Determine the [x, y] coordinate at the center of the cell enclosing the given text.  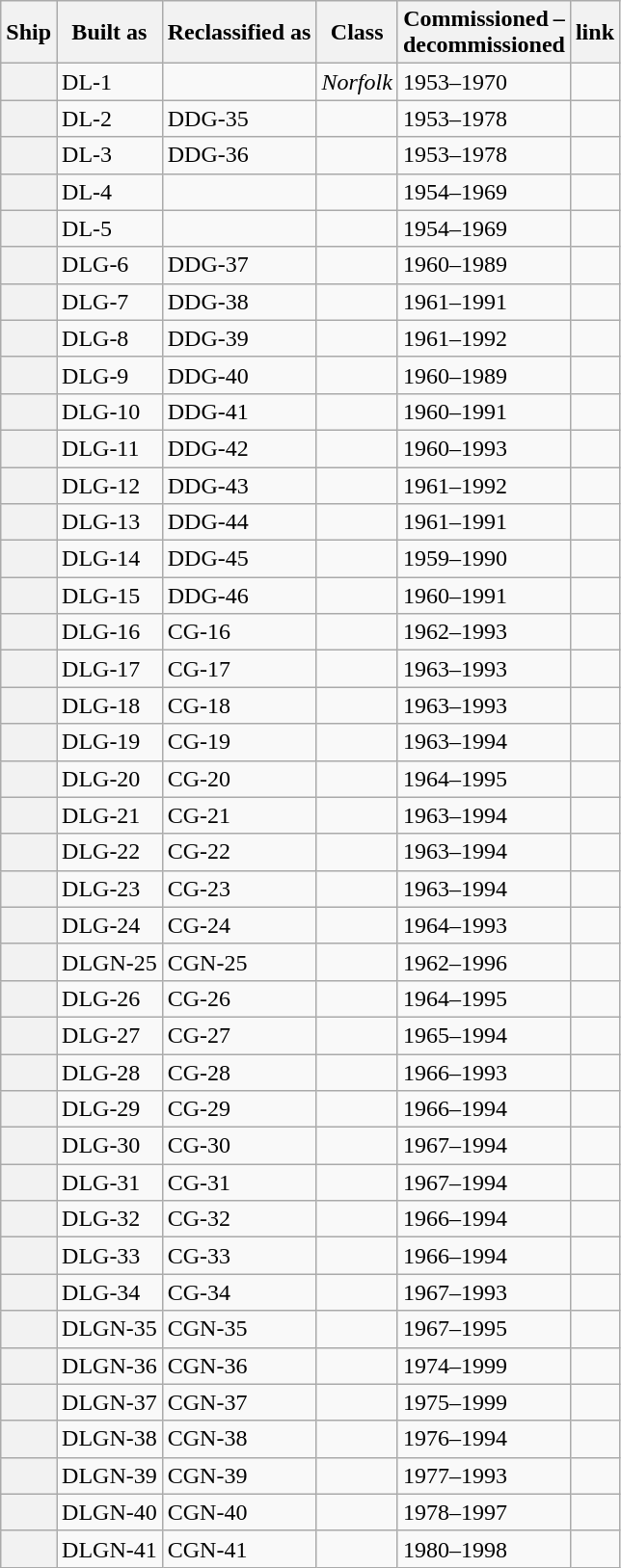
DLG-9 [110, 375]
DLG-14 [110, 559]
DLGN-37 [110, 1402]
DLG-11 [110, 448]
DDG-42 [239, 448]
1975–1999 [484, 1402]
CGN-39 [239, 1475]
Norfolk [357, 82]
DLG-8 [110, 338]
DLGN-25 [110, 962]
1962–1993 [484, 632]
DLGN-36 [110, 1366]
1978–1997 [484, 1512]
CG-22 [239, 852]
Reclassified as [239, 33]
CGN-41 [239, 1549]
DLG-27 [110, 1035]
1964–1993 [484, 925]
1962–1996 [484, 962]
CG-21 [239, 815]
Ship [29, 33]
CGN-35 [239, 1329]
CGN-36 [239, 1366]
DDG-46 [239, 596]
DL-3 [110, 155]
DDG-43 [239, 485]
DDG-38 [239, 302]
DLG-30 [110, 1146]
1953–1970 [484, 82]
CG-33 [239, 1256]
DLG-29 [110, 1109]
CG-24 [239, 925]
DDG-37 [239, 265]
1960–1993 [484, 448]
1974–1999 [484, 1366]
DLGN-41 [110, 1549]
DLG-17 [110, 669]
DLG-33 [110, 1256]
DLG-20 [110, 779]
Class [357, 33]
DLG-23 [110, 889]
DDG-40 [239, 375]
DLG-18 [110, 705]
CG-19 [239, 742]
DDG-41 [239, 412]
1977–1993 [484, 1475]
1966–1993 [484, 1073]
DLGN-38 [110, 1439]
CG-34 [239, 1292]
CG-26 [239, 998]
1967–1995 [484, 1329]
CG-29 [239, 1109]
DLG-31 [110, 1183]
DLG-19 [110, 742]
DLG-22 [110, 852]
DLGN-40 [110, 1512]
DL-1 [110, 82]
DLG-13 [110, 522]
DLGN-35 [110, 1329]
DLG-34 [110, 1292]
DDG-45 [239, 559]
CG-20 [239, 779]
DL-5 [110, 228]
DDG-39 [239, 338]
DLGN-39 [110, 1475]
DLG-15 [110, 596]
CGN-37 [239, 1402]
CGN-25 [239, 962]
DLG-12 [110, 485]
1959–1990 [484, 559]
DL-4 [110, 192]
DL-2 [110, 119]
1980–1998 [484, 1549]
DLG-32 [110, 1219]
DLG-7 [110, 302]
CG-17 [239, 669]
CG-32 [239, 1219]
DLG-10 [110, 412]
DDG-44 [239, 522]
CG-16 [239, 632]
DDG-36 [239, 155]
DLG-24 [110, 925]
CG-31 [239, 1183]
Built as [110, 33]
CGN-38 [239, 1439]
1967–1993 [484, 1292]
CG-27 [239, 1035]
Commissioned –decommissioned [484, 33]
DLG-6 [110, 265]
DLG-28 [110, 1073]
DLG-21 [110, 815]
CG-28 [239, 1073]
CG-18 [239, 705]
CG-23 [239, 889]
DDG-35 [239, 119]
CG-30 [239, 1146]
CGN-40 [239, 1512]
DLG-26 [110, 998]
DLG-16 [110, 632]
1976–1994 [484, 1439]
link [594, 33]
1965–1994 [484, 1035]
